Detect which cell encompasses the target text, then output its (X, Y) center coordinate. 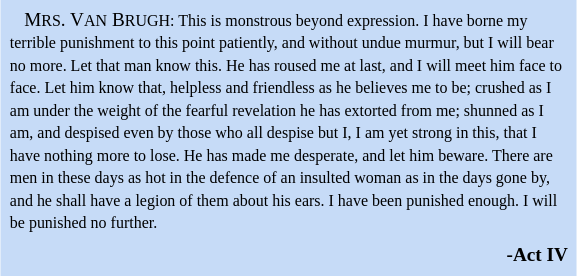
-Act IV (288, 256)
